Identify which cell holds the provided text, then report its [X, Y] central coordinate. 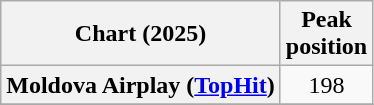
198 [326, 85]
Chart (2025) [141, 34]
Peakposition [326, 34]
Moldova Airplay (TopHit) [141, 85]
